Determine the [X, Y] coordinate at the center of the cell enclosing the given text.  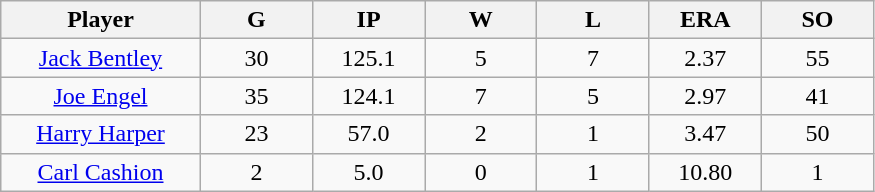
57.0 [368, 134]
10.80 [705, 172]
ERA [705, 20]
124.1 [368, 96]
23 [256, 134]
41 [817, 96]
50 [817, 134]
2.37 [705, 58]
35 [256, 96]
Carl Cashion [101, 172]
G [256, 20]
Joe Engel [101, 96]
0 [481, 172]
W [481, 20]
55 [817, 58]
SO [817, 20]
L [593, 20]
5.0 [368, 172]
Jack Bentley [101, 58]
2.97 [705, 96]
Harry Harper [101, 134]
125.1 [368, 58]
30 [256, 58]
IP [368, 20]
Player [101, 20]
3.47 [705, 134]
